Pinpoint the cell where the given text exists, returning its (x, y) midpoint coordinate. 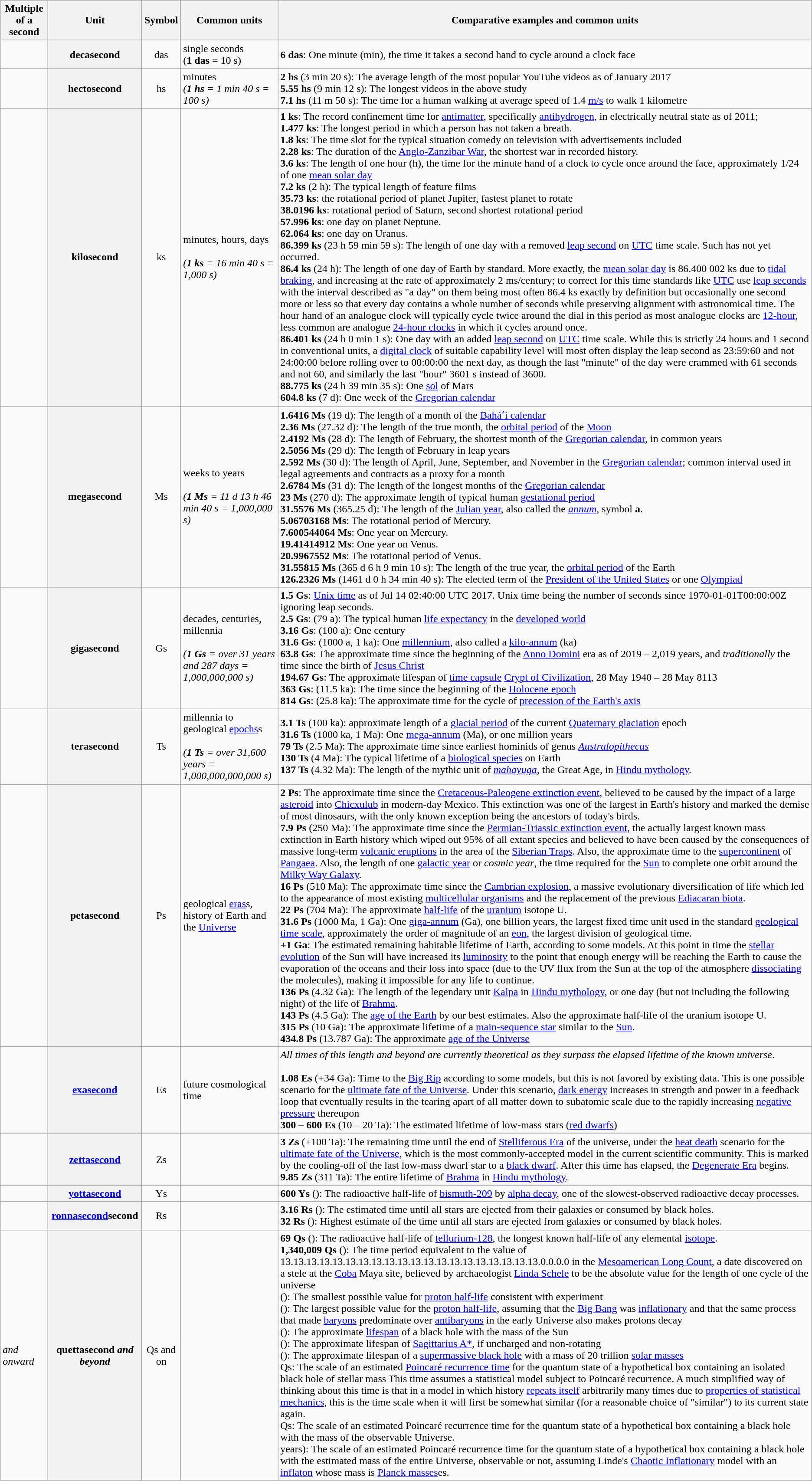
minutes, hours, days(1 ks = 16 min 40 s = 1,000 s) (229, 257)
geological erass, history of Earth and the Universe (229, 915)
terasecond (95, 747)
Ps (161, 915)
Common units (229, 20)
6 das: One minute (min), the time it takes a second hand to cycle around a clock face (545, 55)
Qs and on (161, 1355)
petasecond (95, 915)
single seconds(1 das = 10 s) (229, 55)
ronnasecondsecond (95, 1216)
Unit (95, 20)
quettasecond and beyond (95, 1355)
Gs (161, 648)
exasecond (95, 1090)
zettasecond (95, 1159)
Es (161, 1090)
ks (161, 257)
decades, centuries, millennia(1 Gs = over 31 years and 287 days = 1,000,000,000 s) (229, 648)
Symbol (161, 20)
yottasecond (95, 1193)
Ys (161, 1193)
future cosmological time (229, 1090)
hectosecond (95, 88)
Rs (161, 1216)
Multiple of a second (24, 20)
megasecond (95, 497)
weeks to years(1 Ms = 11 d 13 h 46 min 40 s = 1,000,000 s) (229, 497)
Ts (161, 747)
Comparative examples and common units (545, 20)
kilosecond (95, 257)
and onward (24, 1355)
600 Ys (): The radioactive half-life of bismuth-209 by alpha decay, one of the slowest-observed radioactive decay processes. (545, 1193)
decasecond (95, 55)
hs (161, 88)
Ms (161, 497)
Zs (161, 1159)
minutes(1 hs = 1 min 40 s = 100 s) (229, 88)
gigasecond (95, 648)
das (161, 55)
millennia to geological epochss(1 Ts = over 31,600 years = 1,000,000,000,000 s) (229, 747)
